Scan for the cell matching the given text and deliver its [x, y] coordinate at center. 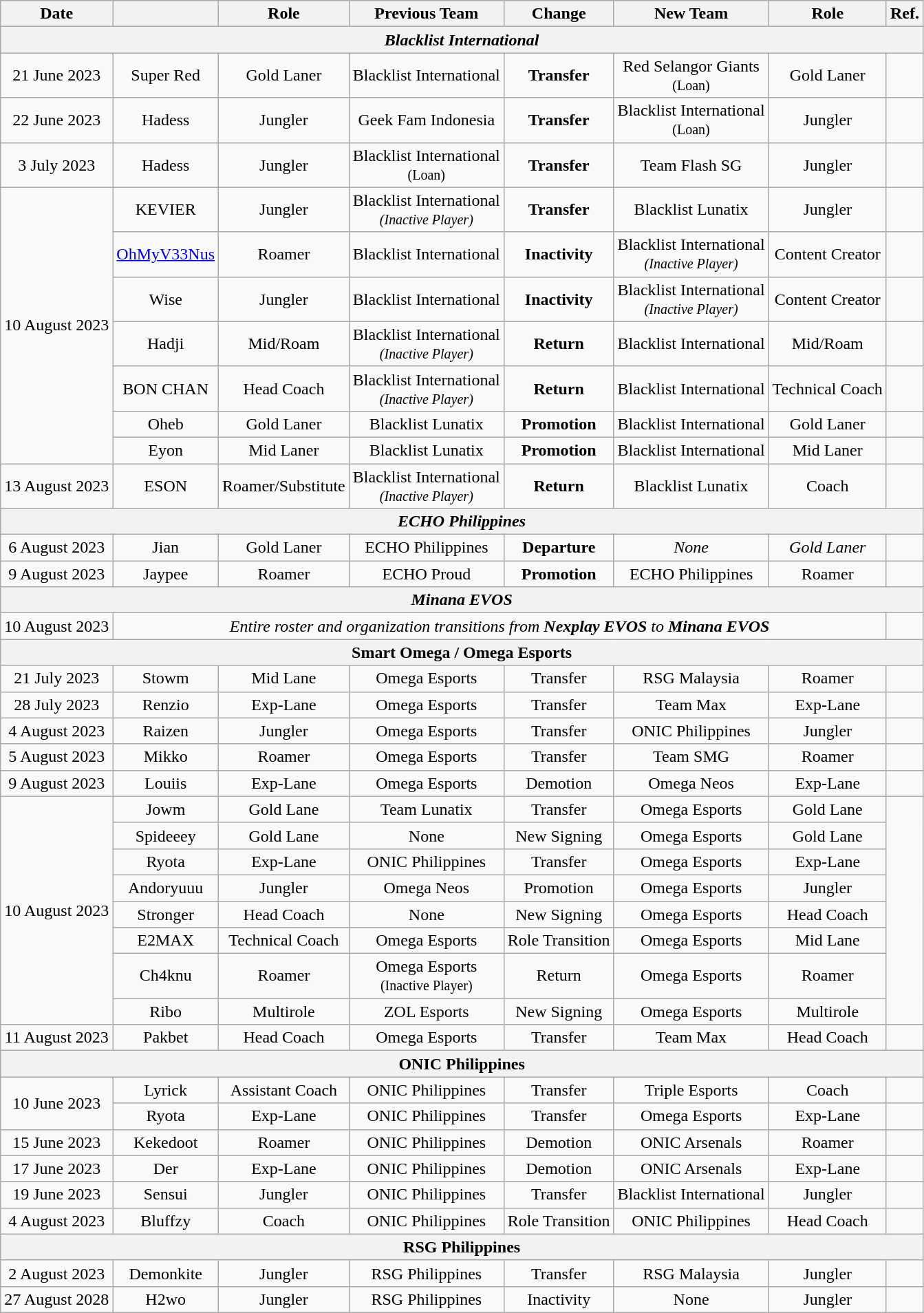
Team Flash SG [691, 165]
Wise [166, 299]
Spideeey [166, 835]
Triple Esports [691, 1090]
Jowm [166, 809]
ESON [166, 486]
Change [559, 14]
Roamer/Substitute [284, 486]
3 July 2023 [56, 165]
21 July 2023 [56, 679]
Hadji [166, 344]
Date [56, 14]
Previous Team [427, 14]
BON CHAN [166, 388]
Geek Fam Indonesia [427, 120]
Oheb [166, 424]
Jaypee [166, 574]
Raizen [166, 731]
15 June 2023 [56, 1142]
2 August 2023 [56, 1273]
Super Red [166, 76]
Kekedoot [166, 1142]
19 June 2023 [56, 1195]
17 June 2023 [56, 1168]
21 June 2023 [56, 76]
Mikko [166, 757]
Stowm [166, 679]
New Team [691, 14]
Stronger [166, 915]
Ref. [904, 14]
ECHO Proud [427, 574]
E2MAX [166, 941]
Assistant Coach [284, 1090]
Departure [559, 548]
ZOL Esports [427, 1012]
Red Selangor Giants(Loan) [691, 76]
OhMyV33Nus [166, 255]
28 July 2023 [56, 705]
Andoryuuu [166, 888]
6 August 2023 [56, 548]
5 August 2023 [56, 757]
Minana EVOS [462, 600]
Renzio [166, 705]
10 June 2023 [56, 1103]
Eyon [166, 450]
Jian [166, 548]
Team SMG [691, 757]
Sensui [166, 1195]
22 June 2023 [56, 120]
Ribo [166, 1012]
H2wo [166, 1299]
13 August 2023 [56, 486]
11 August 2023 [56, 1038]
Bluffzy [166, 1221]
Smart Omega / Omega Esports [462, 652]
Pakbet [166, 1038]
27 August 2028 [56, 1299]
Demonkite [166, 1273]
KEVIER [166, 209]
Louiis [166, 783]
Lyrick [166, 1090]
Ch4knu [166, 976]
Entire roster and organization transitions from Nexplay EVOS to Minana EVOS [499, 626]
Der [166, 1168]
Team Lunatix [427, 809]
Omega Esports(Inactive Player) [427, 976]
